Provide the [X, Y] coordinate of the cell's center where the given text is located.  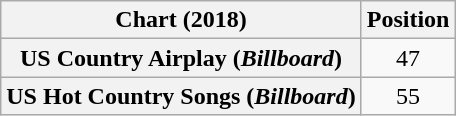
Position [408, 20]
47 [408, 58]
US Country Airplay (Billboard) [181, 58]
US Hot Country Songs (Billboard) [181, 96]
55 [408, 96]
Chart (2018) [181, 20]
